Identify which cell holds the provided text, then report its (X, Y) central coordinate. 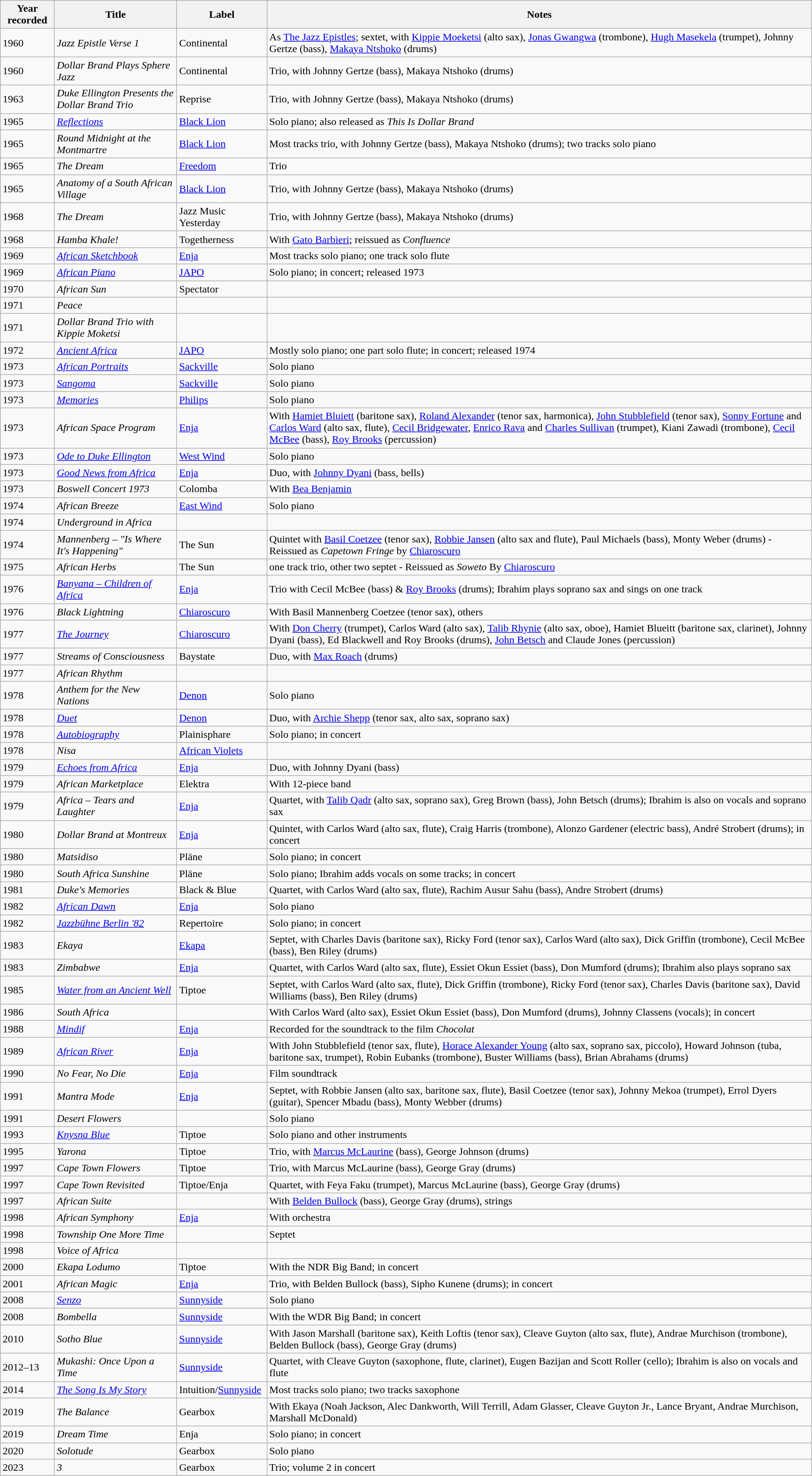
1989 (28, 1051)
Ekaya (115, 945)
Boswell Concert 1973 (115, 489)
Quartet, with Cleave Guyton (saxophone, flute, clarinet), Eugen Bazijan and Scott Roller (cello); Ibrahim is also on vocals and flute (539, 1367)
Underground in Africa (115, 522)
Nisa (115, 751)
Sotho Blue (115, 1339)
Most tracks solo piano; two tracks saxophone (539, 1390)
African Breeze (115, 506)
1981 (28, 890)
Trio with Cecil McBee (bass) & Roy Brooks (drums); Ibrahim plays soprano sax and sings on one track (539, 589)
Memories (115, 400)
Africa – Tears and Laughter (115, 806)
Ekapa Lodumo (115, 1267)
Streams of Consciousness (115, 657)
Dream Time (115, 1434)
Septet (539, 1234)
The Balance (115, 1412)
1972 (28, 350)
Water from an Ancient Well (115, 990)
West Wind (222, 456)
Black Lightning (115, 611)
With Bea Benjamin (539, 489)
Cape Town Revisited (115, 1184)
Duke's Memories (115, 890)
Duet (115, 718)
Year recorded (28, 15)
Duo, with Max Roach (drums) (539, 657)
2010 (28, 1339)
African Piano (115, 272)
The Song Is My Story (115, 1390)
African Portraits (115, 367)
With the WDR Big Band; in concert (539, 1317)
Jazz Epistle Verse 1 (115, 43)
1970 (28, 289)
Duo, with Archie Shepp (tenor sax, alto sax, soprano sax) (539, 718)
African Rhythm (115, 673)
Tiptoe/Enja (222, 1184)
Repertoire (222, 923)
African Violets (222, 751)
Most tracks solo piano; one track solo flute (539, 256)
3 (115, 1467)
1986 (28, 1012)
With Gato Barbieri; reissued as Confluence (539, 239)
1995 (28, 1151)
Trio; volume 2 in concert (539, 1467)
Autobiography (115, 734)
African Magic (115, 1284)
1993 (28, 1135)
African River (115, 1051)
Ekapa (222, 945)
Recorded for the soundtrack to the film Chocolat (539, 1029)
Anatomy of a South African Village (115, 188)
Dollar Brand at Montreux (115, 834)
Trio (539, 166)
With the NDR Big Band; in concert (539, 1267)
Ode to Duke Ellington (115, 456)
Solo piano and other instruments (539, 1135)
With Basil Mannenberg Coetzee (tenor sax), others (539, 611)
East Wind (222, 506)
Sangoma (115, 383)
Title (115, 15)
With Belden Bullock (bass), George Gray (drums), strings (539, 1201)
Trio, with Belden Bullock (bass), Sipho Kunene (drums); in concert (539, 1284)
Togetherness (222, 239)
With orchestra (539, 1217)
Voice of Africa (115, 1251)
African Marketplace (115, 784)
Quartet, with Feya Faku (trumpet), Marcus McLaurine (bass), George Gray (drums) (539, 1184)
1963 (28, 99)
Mostly solo piano; one part solo flute; in concert; released 1974 (539, 350)
Colomba (222, 489)
Ancient Africa (115, 350)
Spectator (222, 289)
African Suite (115, 1201)
2000 (28, 1267)
Banyana – Children of Africa (115, 589)
Solo piano; Ibrahim adds vocals on some tracks; in concert (539, 873)
2014 (28, 1390)
South Africa (115, 1012)
2023 (28, 1467)
Township One More Time (115, 1234)
Quartet, with Carlos Ward (alto sax, flute), Rachim Ausur Sahu (bass), Andre Strobert (drums) (539, 890)
Quartet, with Carlos Ward (alto sax, flute), Essiet Okun Essiet (bass), Don Mumford (drums); Ibrahim also plays soprano sax (539, 968)
With Carlos Ward (alto sax), Essiet Okun Essiet (bass), Don Mumford (drums), Johnny Classens (vocals); in concert (539, 1012)
Reprise (222, 99)
Senzo (115, 1300)
Desert Flowers (115, 1118)
1985 (28, 990)
Solotude (115, 1451)
Plainisphare (222, 734)
With 12-piece band (539, 784)
Mindif (115, 1029)
Freedom (222, 166)
1975 (28, 567)
Solo piano; in concert; released 1973 (539, 272)
South Africa Sunshine (115, 873)
Trio, with Marcus McLaurine (bass), George Gray (drums) (539, 1168)
one track trio, other two septet - Reissued as Soweto By Chiaroscuro (539, 567)
Trio, with Marcus McLaurine (bass), George Johnson (drums) (539, 1151)
Jazzbühne Berlin '82 (115, 923)
Intuition/Sunnyside (222, 1390)
African Sun (115, 289)
Knysna Blue (115, 1135)
Peace (115, 306)
Mannenberg – "Is Where It's Happening" (115, 544)
African Sketchbook (115, 256)
Elektra (222, 784)
Baystate (222, 657)
2020 (28, 1451)
Yarona (115, 1151)
Dollar Brand Trio with Kippie Moketsi (115, 328)
Duo, with Johnny Dyani (bass) (539, 767)
Bombella (115, 1317)
Solo piano; also released as This Is Dollar Brand (539, 122)
Philips (222, 400)
2012–13 (28, 1367)
Anthem for the New Nations (115, 695)
Mukashi: Once Upon a Time (115, 1367)
Cape Town Flowers (115, 1168)
Notes (539, 15)
Most tracks trio, with Johnny Gertze (bass), Makaya Ntshoko (drums); two tracks solo piano (539, 144)
Good News from Africa (115, 473)
African Symphony (115, 1217)
Echoes from Africa (115, 767)
1988 (28, 1029)
Matsidiso (115, 857)
Mantra Mode (115, 1096)
Jazz Music Yesterday (222, 217)
2001 (28, 1284)
With Ekaya (Noah Jackson, Alec Dankworth, Will Terrill, Adam Glasser, Cleave Guyton Jr., Lance Bryant, Andrae Murchison, Marshall McDonald) (539, 1412)
1990 (28, 1074)
Duke Ellington Presents the Dollar Brand Trio (115, 99)
African Space Program (115, 428)
Round Midnight at the Montmartre (115, 144)
Label (222, 15)
Dollar Brand Plays Sphere Jazz (115, 71)
The Journey (115, 634)
Quintet, with Carlos Ward (alto sax, flute), Craig Harris (trombone), Alonzo Gardener (electric bass), André Strobert (drums); in concert (539, 834)
Zimbabwe (115, 968)
Hamba Khale! (115, 239)
Duo, with Johnny Dyani (bass, bells) (539, 473)
Reflections (115, 122)
Black & Blue (222, 890)
Quartet, with Talib Qadr (alto sax, soprano sax), Greg Brown (bass), John Betsch (drums); Ibrahim is also on vocals and soprano sax (539, 806)
No Fear, No Die (115, 1074)
African Dawn (115, 906)
African Herbs (115, 567)
Film soundtrack (539, 1074)
